Capture the cell that displays the provided text and extract its [X, Y] central coordinate. 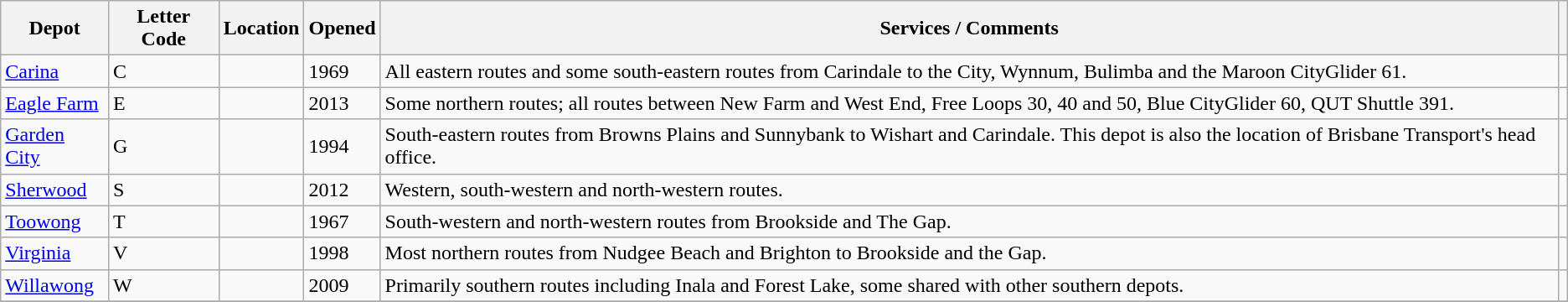
2012 [342, 190]
Services / Comments [969, 29]
Willawong [55, 285]
Depot [55, 29]
Virginia [55, 253]
V [163, 253]
Carina [55, 71]
2013 [342, 103]
C [163, 71]
South-eastern routes from Browns Plains and Sunnybank to Wishart and Carindale. This depot is also the location of Brisbane Transport's head office. [969, 146]
1967 [342, 221]
Eagle Farm [55, 103]
G [163, 146]
All eastern routes and some south-eastern routes from Carindale to the City, Wynnum, Bulimba and the Maroon CityGlider 61. [969, 71]
1969 [342, 71]
Toowong [55, 221]
T [163, 221]
Location [261, 29]
Letter Code [163, 29]
Primarily southern routes including Inala and Forest Lake, some shared with other southern depots. [969, 285]
1998 [342, 253]
Most northern routes from Nudgee Beach and Brighton to Brookside and the Gap. [969, 253]
S [163, 190]
Sherwood [55, 190]
2009 [342, 285]
1994 [342, 146]
Some northern routes; all routes between New Farm and West End, Free Loops 30, 40 and 50, Blue CityGlider 60, QUT Shuttle 391. [969, 103]
South-western and north-western routes from Brookside and The Gap. [969, 221]
Western, south-western and north-western routes. [969, 190]
Garden City [55, 146]
W [163, 285]
E [163, 103]
Opened [342, 29]
